Identify which cell holds the provided text, then report its [X, Y] central coordinate. 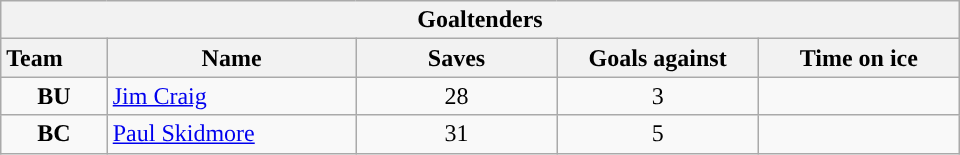
5 [658, 134]
BU [54, 96]
Jim Craig [232, 96]
28 [456, 96]
BC [54, 134]
3 [658, 96]
Time on ice [858, 58]
Saves [456, 58]
Team [54, 58]
31 [456, 134]
Name [232, 58]
Goals against [658, 58]
Paul Skidmore [232, 134]
Goaltenders [480, 20]
